Return the [X, Y] coordinate for the center point of the cell that contains the specified text.  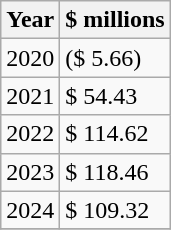
Year [30, 20]
2022 [30, 134]
2020 [30, 58]
($ 5.66) [115, 58]
2021 [30, 96]
2024 [30, 210]
2023 [30, 172]
$ 114.62 [115, 134]
$ 118.46 [115, 172]
$ millions [115, 20]
$ 54.43 [115, 96]
$ 109.32 [115, 210]
